Find where the given text appears and provide that cell's center as (X, Y) coordinate. 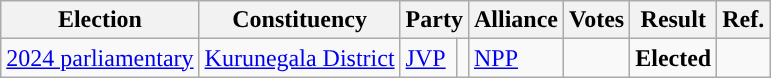
2024 parliamentary (100, 58)
Party (434, 20)
JVP (428, 58)
Result (674, 20)
Alliance (516, 20)
Votes (597, 20)
Constituency (300, 20)
Kurunegala District (300, 58)
Ref. (744, 20)
NPP (516, 58)
Elected (674, 58)
Election (100, 20)
